Extract the (x, y) coordinate from the center of the cell holding the provided text.  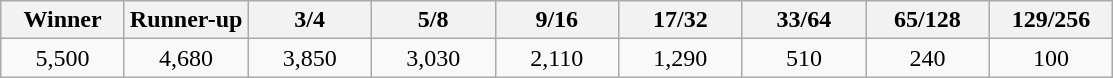
1,290 (681, 58)
5,500 (63, 58)
129/256 (1051, 20)
17/32 (681, 20)
9/16 (557, 20)
3,030 (433, 58)
240 (928, 58)
4,680 (186, 58)
65/128 (928, 20)
100 (1051, 58)
33/64 (804, 20)
Winner (63, 20)
5/8 (433, 20)
Runner-up (186, 20)
2,110 (557, 58)
510 (804, 58)
3/4 (310, 20)
3,850 (310, 58)
